Locate the cell with the specified text and output its [X, Y] center coordinate. 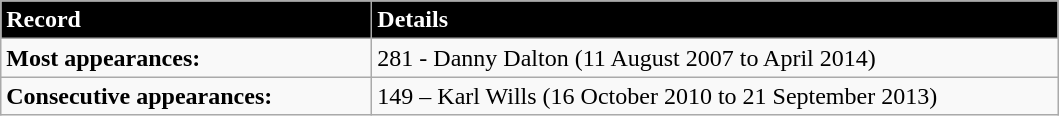
149 – Karl Wills (16 October 2010 to 21 September 2013) [715, 96]
Record [186, 20]
Consecutive appearances: [186, 96]
281 - Danny Dalton (11 August 2007 to April 2014) [715, 58]
Details [715, 20]
Most appearances: [186, 58]
